Identify which cell holds the provided text, then report its (x, y) central coordinate. 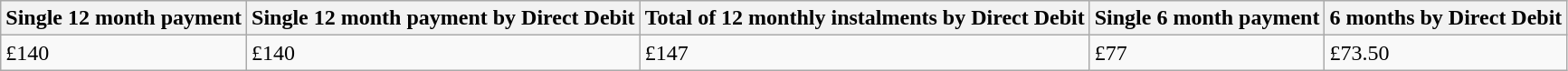
Total of 12 monthly instalments by Direct Debit (865, 18)
£77 (1207, 53)
Single 6 month payment (1207, 18)
£73.50 (1446, 53)
Single 12 month payment by Direct Debit (443, 18)
Single 12 month payment (124, 18)
6 months by Direct Debit (1446, 18)
£147 (865, 53)
